Detect which cell encompasses the target text, then output its (X, Y) center coordinate. 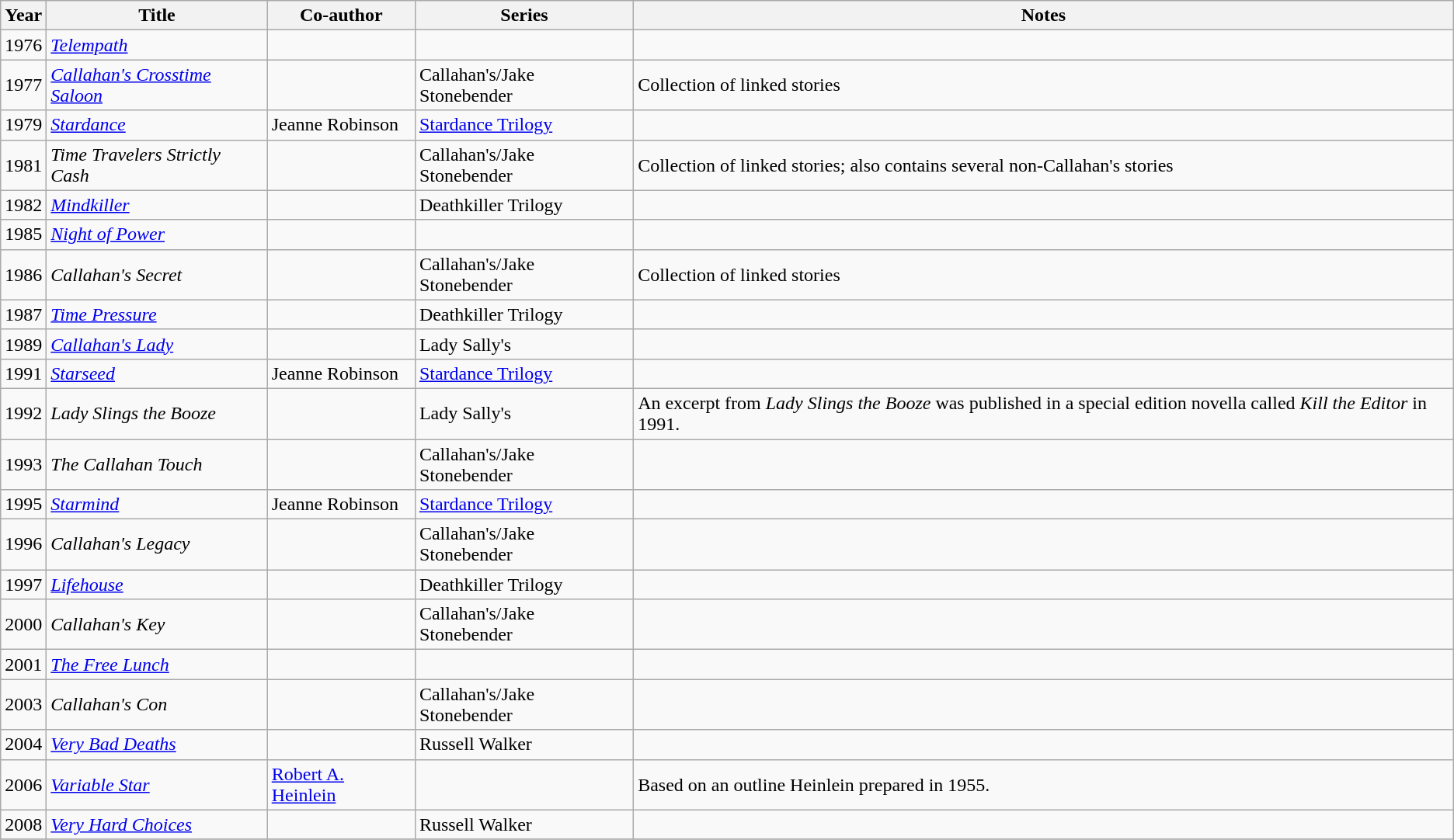
1997 (23, 585)
Callahan's Lady (157, 344)
Callahan's Key (157, 624)
1982 (23, 205)
Very Hard Choices (157, 824)
1977 (23, 85)
Year (23, 16)
1987 (23, 314)
Variable Star (157, 784)
An excerpt from Lady Slings the Booze was published in a special edition novella called Kill the Editor in 1991. (1044, 413)
1985 (23, 234)
1995 (23, 505)
2000 (23, 624)
Series (524, 16)
Lifehouse (157, 585)
Callahan's Legacy (157, 545)
Lady Slings the Booze (157, 413)
Starmind (157, 505)
Starseed (157, 373)
Stardance (157, 125)
1996 (23, 545)
2008 (23, 824)
1981 (23, 165)
The Free Lunch (157, 665)
2006 (23, 784)
1992 (23, 413)
1991 (23, 373)
Callahan's Secret (157, 275)
Based on an outline Heinlein prepared in 1955. (1044, 784)
Robert A. Heinlein (341, 784)
Telempath (157, 45)
1993 (23, 464)
2001 (23, 665)
Night of Power (157, 234)
Co-author (341, 16)
Collection of linked stories; also contains several non-Callahan's stories (1044, 165)
Callahan's Con (157, 705)
1989 (23, 344)
Callahan's Crosstime Saloon (157, 85)
2004 (23, 745)
Mindkiller (157, 205)
Time Pressure (157, 314)
1979 (23, 125)
1986 (23, 275)
Time Travelers Strictly Cash (157, 165)
Very Bad Deaths (157, 745)
2003 (23, 705)
The Callahan Touch (157, 464)
Title (157, 16)
1976 (23, 45)
Notes (1044, 16)
